Capture the cell that displays the provided text and extract its (X, Y) central coordinate. 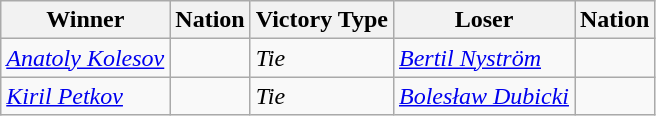
Bertil Nyström (484, 58)
Loser (484, 20)
Bolesław Dubicki (484, 96)
Kiril Petkov (86, 96)
Winner (86, 20)
Anatoly Kolesov (86, 58)
Victory Type (322, 20)
